Output the [X, Y] coordinate of the center of the cell containing the given text.  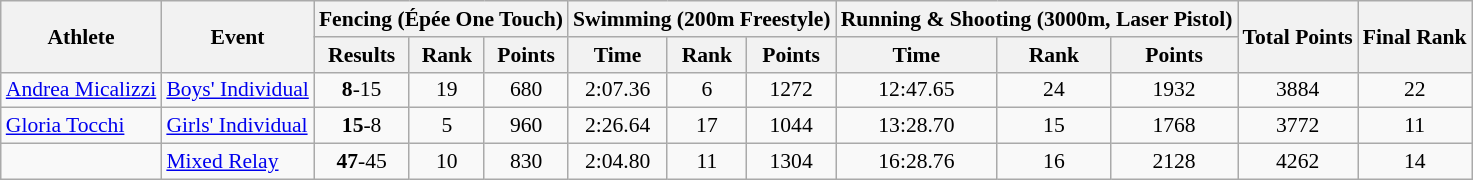
Boys' Individual [238, 90]
1272 [792, 90]
10 [446, 162]
15-8 [362, 126]
24 [1054, 90]
Final Rank [1415, 36]
22 [1415, 90]
5 [446, 126]
1044 [792, 126]
Gloria Tocchi [82, 126]
17 [706, 126]
1304 [792, 162]
3884 [1298, 90]
12:47.65 [917, 90]
Total Points [1298, 36]
2:07.36 [618, 90]
13:28.70 [917, 126]
2128 [1174, 162]
Swimming (200m Freestyle) [702, 19]
Mixed Relay [238, 162]
960 [526, 126]
47-45 [362, 162]
2:04.80 [618, 162]
Fencing (Épée One Touch) [441, 19]
15 [1054, 126]
16:28.76 [917, 162]
Results [362, 55]
14 [1415, 162]
19 [446, 90]
680 [526, 90]
Athlete [82, 36]
8-15 [362, 90]
6 [706, 90]
1932 [1174, 90]
1768 [1174, 126]
3772 [1298, 126]
830 [526, 162]
Event [238, 36]
4262 [1298, 162]
Girls' Individual [238, 126]
16 [1054, 162]
Andrea Micalizzi [82, 90]
Running & Shooting (3000m, Laser Pistol) [1037, 19]
2:26.64 [618, 126]
